Detect which cell encompasses the target text, then output its [x, y] center coordinate. 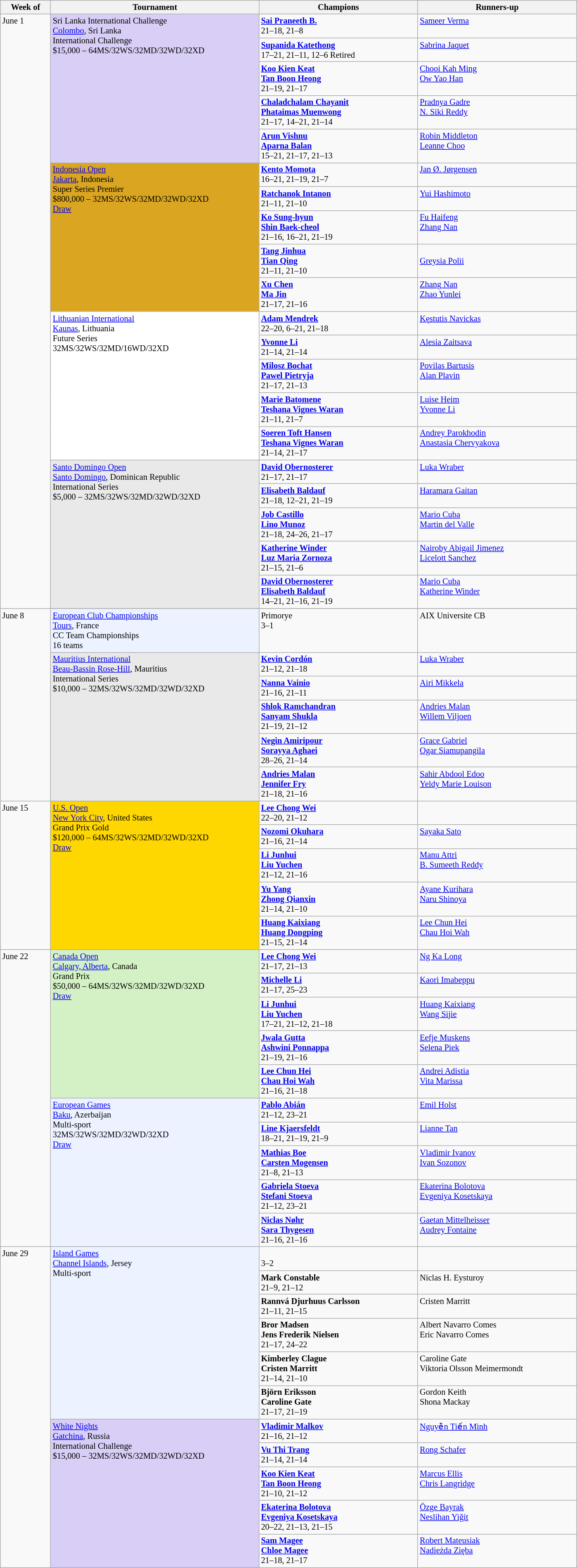
Mario Cuba Katherine Winder [497, 592]
Ratchanok Intanon21–11, 21–10 [338, 198]
Jwala Gutta Ashwini Ponnappa21–19, 21–16 [338, 1047]
Marie Batomene Teshana Vignes Waran21–11, 21–7 [338, 410]
Vladimir Ivanov Ivan Sozonov [497, 1162]
Adam Mendrek22–20, 6–21, 21–18 [338, 323]
Özge Bayrak Neslihan Yiğit [497, 1517]
Job Castillo Lino Munoz21–18, 24–26, 21–17 [338, 524]
Björn Eriksson Caroline Gate21–17, 21–19 [338, 1402]
Robin Middleton Leanne Choo [497, 146]
Elisabeth Baldauf21–18, 12–21, 21–19 [338, 495]
Emil Holst [497, 1110]
Shlok Ramchandran Sanyam Shukla21–19, 21–12 [338, 717]
Kęstutis Navickas [497, 323]
Sameer Verma [497, 26]
Yvonne Li21–14, 21–14 [338, 347]
Li Junhui Liu Yuchen17–21, 21–12, 21–18 [338, 1014]
Koo Kien Keat Tan Boon Heong21–19, 21–17 [338, 78]
Rong Schafer [497, 1455]
June 29 [26, 1407]
Lee Chun Hei Chau Hoi Wah [497, 933]
Xu Chen Ma Jin21–17, 21–16 [338, 295]
Niclas H. Eysturoy [497, 1283]
Week of [26, 7]
U.S. OpenNew York City, United StatesGrand Prix Gold$120,000 – 64MS/32WS/32MD/32WD/32XDDraw [155, 875]
Caroline Gate Viktoria Olsson Meimermondt [497, 1369]
Jan Ø. Jørgensen [497, 174]
Manu Attri B. Sumeeth Reddy [497, 865]
Kevin Cordón21–12, 21–18 [338, 664]
June 8 [26, 705]
Koo Kien Keat Tan Boon Heong21–10, 21–12 [338, 1483]
Alesia Zaitsava [497, 347]
Vladimir Malkov21–16, 21–12 [338, 1431]
Haramara Gaitan [497, 495]
David Obernosterer Elisabeth Baldauf14–21, 21–16, 21–19 [338, 592]
Tournament [155, 7]
Li Junhui Liu Yuchen21–12, 21–16 [338, 865]
Vu Thi Trang21–14, 21–14 [338, 1455]
Greysia Polii [497, 261]
Arun Vishnu Aparna Balan15–21, 21–17, 21–13 [338, 146]
Gabriela Stoeva Stefani Stoeva21–12, 23–21 [338, 1196]
David Obernosterer21–17, 21–17 [338, 472]
June 1 [26, 311]
Mark Constable21–9, 21–12 [338, 1283]
Nguyễn Tiến Minh [497, 1431]
Huang Kaixiang Wang Sijie [497, 1014]
Kento Momota16–21, 21–19, 21–7 [338, 174]
Lee Chun Hei Chau Hoi Wah21–16, 21–18 [338, 1081]
Nanna Vainio21–16, 21–11 [338, 688]
Lee Chong Wei22–20, 21–12 [338, 813]
Champions [338, 7]
Katherine Winder Luz Maria Zornoza21–15, 21–6 [338, 558]
Pradnya Gadre N. Siki Reddy [497, 112]
Chooi Kah Ming Ow Yao Han [497, 78]
Yui Hashimoto [497, 198]
Mario Cuba Martin del Valle [497, 524]
Robert Mateusiak Nadieżda Zięba [497, 1551]
Gaetan Mittelheisser Audrey Fontaine [497, 1230]
Lithuanian InternationalKaunas, LithuaniaFuture Series32MS/32WS/32MD/16WD/32XD [155, 386]
Grace Gabriel Ogar Siamupangila [497, 750]
Nairoby Abigail Jimenez Licelott Sanchez [497, 558]
Kaori Imabeppu [497, 985]
Yu Yang Zhong Qianxin21–14, 21–10 [338, 899]
Fu Haifeng Zhang Nan [497, 227]
Eefje Muskens Selena Piek [497, 1047]
Sam Magee Chloe Magee21–18, 21–17 [338, 1551]
Negin Amiripour Sorayya Aghaei28–26, 21–14 [338, 750]
Line Kjaersfeldt18–21, 21–19, 21–9 [338, 1134]
Sai Praneeth B.21–18, 21–8 [338, 26]
Andries Malan Willem Viljoen [497, 717]
Supanida Katethong17–21, 21–11, 12–6 Retired [338, 50]
Andrei Adistia Vita Marissa [497, 1081]
Mauritius InternationalBeau-Bassin Rose-Hill, MauritiusInternational Series$10,000 – 32MS/32WS/32MD/32WD/32XD [155, 726]
Albert Navarro Comes Eric Navarro Comes [497, 1335]
Zhang Nan Zhao Yunlei [497, 295]
Soeren Toft Hansen Teshana Vignes Waran21–14, 21–17 [338, 443]
Sabrina Jaquet [497, 50]
Ng Ka Long [497, 961]
Airi Mikkela [497, 688]
Huang Kaixiang Huang Dongping21–15, 21–14 [338, 933]
Runners-up [497, 7]
Marcus Ellis Chris Langridge [497, 1483]
Indonesia OpenJakarta, IndonesiaSuper Series Premier$800,000 – 32MS/32WS/32MD/32WD/32XDDraw [155, 237]
European Club ChampionshipsTours, FranceCC Team Championships16 teams [155, 630]
White NightsGatchina, RussiaInternational Challenge$15,000 – 32MS/32WS/32MD/32WD/32XD [155, 1493]
AIX Universite CB [497, 630]
Ko Sung-hyun Shin Baek-cheol21–16, 16–21, 21–19 [338, 227]
Primorye3–1 [338, 630]
Kimberley Clague Cristen Marritt21–14, 21–10 [338, 1369]
European GamesBaku, AzerbaijanMulti-sport32MS/32WS/32MD/32WD/32XDDraw [155, 1172]
Sayaka Sato [497, 837]
Gordon Keith Shona Mackay [497, 1402]
3–2 [338, 1259]
Santo Domingo OpenSanto Domingo, Dominican RepublicInternational Series$5,000 – 32MS/32WS/32MD/32WD/32XD [155, 534]
Andries Malan Jennifer Fry21–18, 21–16 [338, 784]
Nozomi Okuhara21–16, 21–14 [338, 837]
Lianne Tan [497, 1134]
Tang Jinhua Tian Qing21–11, 21–10 [338, 261]
Canada OpenCalgary, Alberta, CanadaGrand Prix$50,000 – 64MS/32WS/32MD/32WD/32XDDraw [155, 1023]
Bror Madsen Jens Frederik Nielsen21–17, 24–22 [338, 1335]
Island GamesChannel Islands, JerseyMulti-sport [155, 1333]
June 15 [26, 875]
Mathias Boe Carsten Mogensen21–8, 21–13 [338, 1162]
Luise Heim Yvonne Li [497, 410]
Andrey Parokhodin Anastasia Chervyakova [497, 443]
Ekaterina Bolotova Evgeniya Kosetskaya20–22, 21–13, 21–15 [338, 1517]
Cristen Marritt [497, 1306]
Michelle Li21–17, 25–23 [338, 985]
Sahir Abdool Edoo Yeldy Marie Louison [497, 784]
Povilas Bartusis Alan Plavin [497, 376]
Milosz Bochat Pawel Pietryja21–17, 21–13 [338, 376]
Niclas Nøhr Sara Thygesen21–16, 21–16 [338, 1230]
Ekaterina Bolotova Evgeniya Kosetskaya [497, 1196]
Lee Chong Wei21–17, 21–13 [338, 961]
Sri Lanka International ChallengeColombo, Sri LankaInternational Challenge$15,000 – 64MS/32WS/32MD/32WD/32XD [155, 88]
Ayane Kurihara Naru Shinoya [497, 899]
Pablo Abián21–12, 23–21 [338, 1110]
Chaladchalam Chayanit Phataimas Muenwong21–17, 14–21, 21–14 [338, 112]
Rannvá Djurhuus Carlsson21–11, 21–15 [338, 1306]
June 22 [26, 1098]
